Determine the (x, y) coordinate at the center of the cell enclosing the given text.  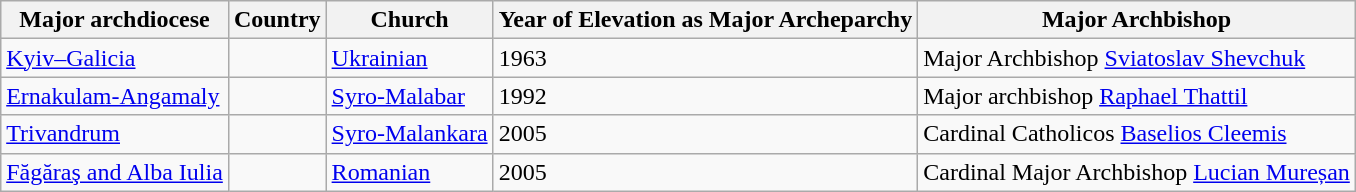
Syro-Malankara (410, 134)
Ernakulam-Angamaly (115, 96)
Făgăraş and Alba Iulia (115, 172)
Cardinal Catholicos Baselios Cleemis (1137, 134)
1992 (706, 96)
Romanian (410, 172)
1963 (706, 58)
Ukrainian (410, 58)
Trivandrum (115, 134)
Cardinal Major Archbishop Lucian Mureșan (1137, 172)
Major Archbishop (1137, 20)
Syro-Malabar (410, 96)
Major archdiocese (115, 20)
Year of Elevation as Major Archeparchy (706, 20)
Major archbishop Raphael Thattil (1137, 96)
Kyiv–Galicia (115, 58)
Country (277, 20)
Church (410, 20)
Major Archbishop Sviatoslav Shevchuk (1137, 58)
